Return the [X, Y] coordinate for the center point of the cell that contains the specified text.  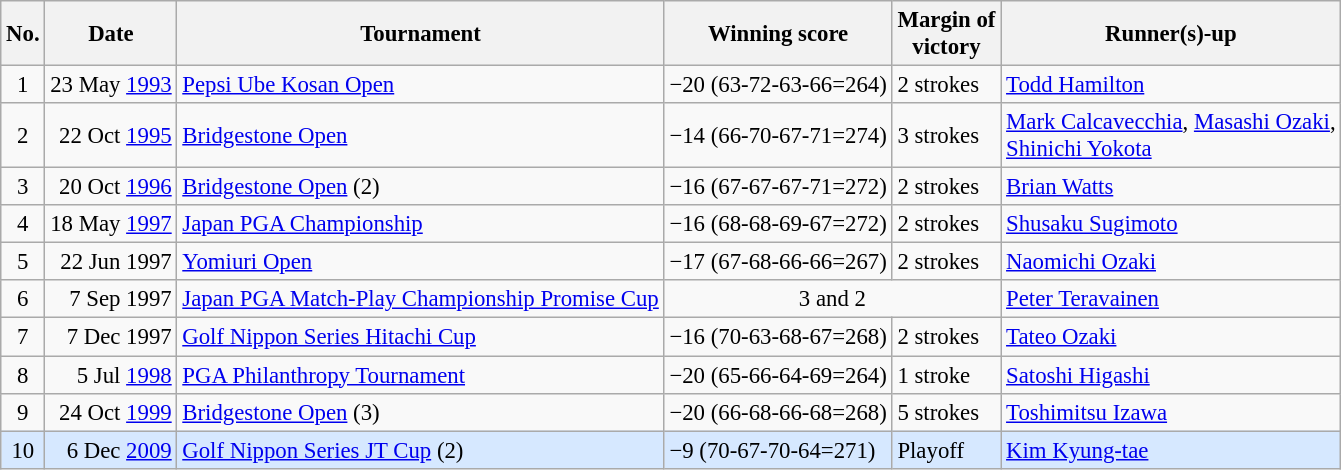
Tournament [420, 34]
23 May 1993 [111, 85]
Date [111, 34]
Kim Kyung-tae [1171, 450]
24 Oct 1999 [111, 412]
Peter Teravainen [1171, 299]
7 Sep 1997 [111, 299]
Japan PGA Match-Play Championship Promise Cup [420, 299]
Todd Hamilton [1171, 85]
−20 (65-66-64-69=264) [778, 375]
−16 (67-67-67-71=272) [778, 187]
1 [23, 85]
20 Oct 1996 [111, 187]
6 [23, 299]
9 [23, 412]
−16 (70-63-68-67=268) [778, 337]
Brian Watts [1171, 187]
7 [23, 337]
−20 (66-68-66-68=268) [778, 412]
2 [23, 136]
Japan PGA Championship [420, 224]
Pepsi Ube Kosan Open [420, 85]
22 Oct 1995 [111, 136]
Winning score [778, 34]
18 May 1997 [111, 224]
Playoff [946, 450]
Bridgestone Open (3) [420, 412]
3 strokes [946, 136]
Runner(s)-up [1171, 34]
3 [23, 187]
8 [23, 375]
Satoshi Higashi [1171, 375]
5 Jul 1998 [111, 375]
Golf Nippon Series Hitachi Cup [420, 337]
Toshimitsu Izawa [1171, 412]
Tateo Ozaki [1171, 337]
5 [23, 262]
−14 (66-70-67-71=274) [778, 136]
Bridgestone Open [420, 136]
4 [23, 224]
Bridgestone Open (2) [420, 187]
3 and 2 [832, 299]
No. [23, 34]
−9 (70-67-70-64=271) [778, 450]
Margin ofvictory [946, 34]
−17 (67-68-66-66=267) [778, 262]
Golf Nippon Series JT Cup (2) [420, 450]
1 stroke [946, 375]
Naomichi Ozaki [1171, 262]
−16 (68-68-69-67=272) [778, 224]
10 [23, 450]
Mark Calcavecchia, Masashi Ozaki, Shinichi Yokota [1171, 136]
PGA Philanthropy Tournament [420, 375]
Shusaku Sugimoto [1171, 224]
5 strokes [946, 412]
Yomiuri Open [420, 262]
−20 (63-72-63-66=264) [778, 85]
6 Dec 2009 [111, 450]
7 Dec 1997 [111, 337]
22 Jun 1997 [111, 262]
